Output the [x, y] coordinate of the center of the cell containing the given text.  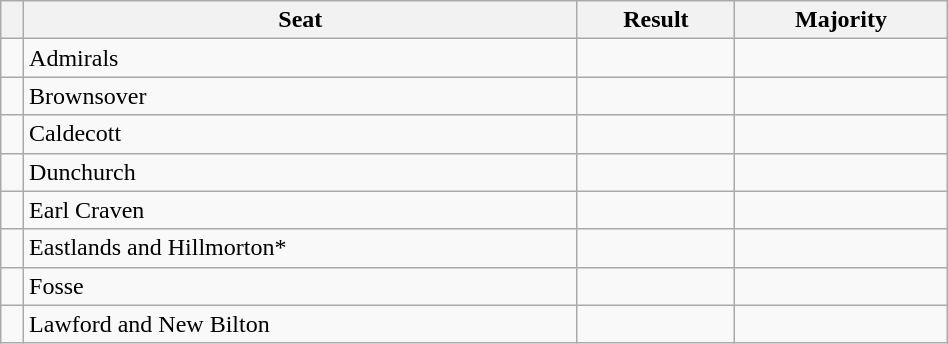
Brownsover [301, 96]
Admirals [301, 58]
Earl Craven [301, 210]
Fosse [301, 286]
Seat [301, 20]
Dunchurch [301, 172]
Caldecott [301, 134]
Eastlands and Hillmorton* [301, 248]
Result [656, 20]
Lawford and New Bilton [301, 324]
Majority [842, 20]
